Detect which cell encompasses the target text, then output its [x, y] center coordinate. 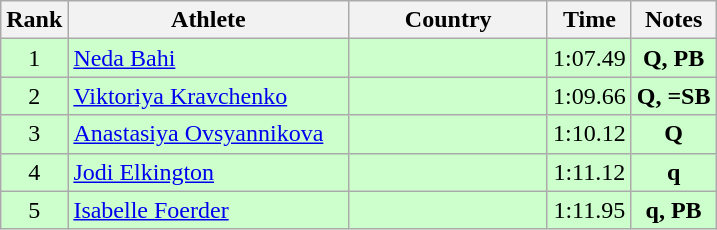
3 [34, 134]
Q, PB [674, 58]
1:10.12 [589, 134]
1 [34, 58]
1:07.49 [589, 58]
Q, =SB [674, 96]
Anastasiya Ovsyannikova [208, 134]
Country [448, 20]
Viktoriya Kravchenko [208, 96]
Rank [34, 20]
1:11.95 [589, 210]
Jodi Elkington [208, 172]
Q [674, 134]
Notes [674, 20]
5 [34, 210]
1:11.12 [589, 172]
Isabelle Foerder [208, 210]
2 [34, 96]
q [674, 172]
Athlete [208, 20]
4 [34, 172]
q, PB [674, 210]
Neda Bahi [208, 58]
Time [589, 20]
1:09.66 [589, 96]
